Extract the (x, y) coordinate from the center of the cell holding the provided text.  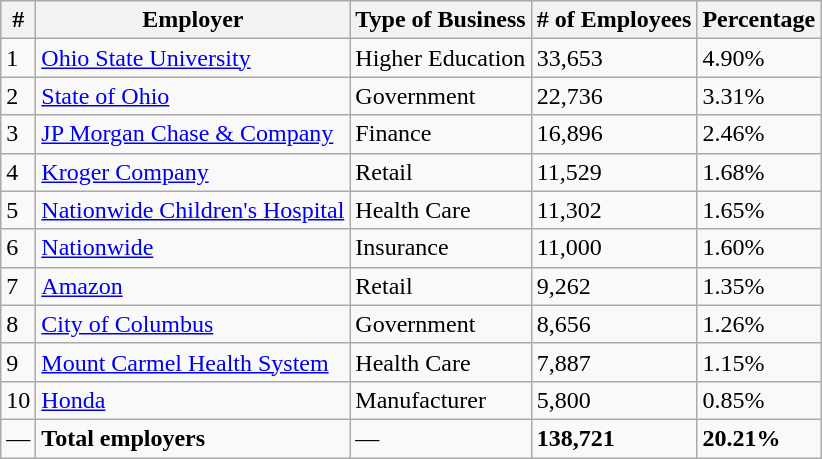
Higher Education (440, 58)
2.46% (759, 134)
Total employers (193, 438)
Manufacturer (440, 400)
Employer (193, 20)
9 (18, 362)
6 (18, 248)
5 (18, 210)
20.21% (759, 438)
4 (18, 172)
8 (18, 324)
Percentage (759, 20)
4.90% (759, 58)
1 (18, 58)
1.60% (759, 248)
Mount Carmel Health System (193, 362)
Amazon (193, 286)
1.15% (759, 362)
1.35% (759, 286)
22,736 (614, 96)
11,302 (614, 210)
Nationwide (193, 248)
2 (18, 96)
10 (18, 400)
1.26% (759, 324)
16,896 (614, 134)
3 (18, 134)
5,800 (614, 400)
8,656 (614, 324)
JP Morgan Chase & Company (193, 134)
Finance (440, 134)
11,529 (614, 172)
1.68% (759, 172)
Nationwide Children's Hospital (193, 210)
State of Ohio (193, 96)
33,653 (614, 58)
11,000 (614, 248)
Ohio State University (193, 58)
Insurance (440, 248)
138,721 (614, 438)
# of Employees (614, 20)
Kroger Company (193, 172)
0.85% (759, 400)
7,887 (614, 362)
3.31% (759, 96)
9,262 (614, 286)
Honda (193, 400)
7 (18, 286)
Type of Business (440, 20)
# (18, 20)
1.65% (759, 210)
City of Columbus (193, 324)
